Extract the [X, Y] coordinate from the center of the cell holding the provided text.  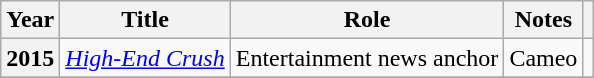
Year [30, 20]
Role [367, 20]
Entertainment news anchor [367, 58]
High-End Crush [145, 58]
Title [145, 20]
Cameo [544, 58]
Notes [544, 20]
2015 [30, 58]
